Identify which cell holds the provided text, then report its (x, y) central coordinate. 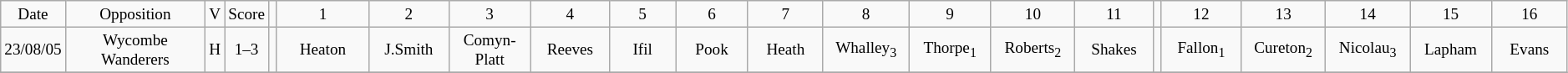
14 (1368, 14)
Wycombe Wanderers (135, 50)
9 (950, 14)
Score (247, 14)
Lapham (1451, 50)
8 (865, 14)
Pook (712, 50)
3 (490, 14)
5 (643, 14)
Heath (785, 50)
Roberts2 (1033, 50)
Fallon1 (1201, 50)
16 (1530, 14)
2 (408, 14)
Whalley3 (865, 50)
Thorpe1 (950, 50)
6 (712, 14)
Heaton (322, 50)
Nicolau3 (1368, 50)
J.Smith (408, 50)
12 (1201, 14)
Cureton2 (1283, 50)
13 (1283, 14)
15 (1451, 14)
23/08/05 (33, 50)
1 (322, 14)
Comyn-Platt (490, 50)
Evans (1530, 50)
H (216, 50)
Ifil (643, 50)
7 (785, 14)
Date (33, 14)
1–3 (247, 50)
4 (570, 14)
10 (1033, 14)
11 (1114, 14)
Opposition (135, 14)
Shakes (1114, 50)
V (216, 14)
Reeves (570, 50)
